Determine the (X, Y) coordinate at the center of the cell enclosing the given text.  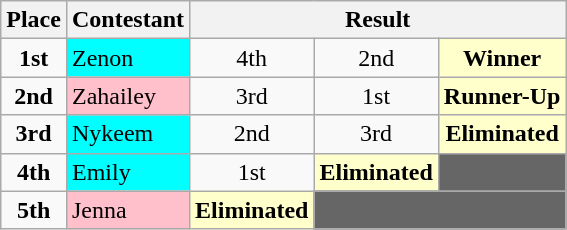
Nykeem (128, 134)
Contestant (128, 20)
Winner (502, 58)
Runner-Up (502, 96)
Result (378, 20)
5th (34, 210)
Zenon (128, 58)
Place (34, 20)
Zahailey (128, 96)
Jenna (128, 210)
Emily (128, 172)
